Return [x, y] of the center of cell containing provided text 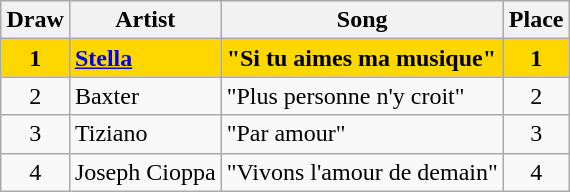
Song [362, 20]
"Par amour" [362, 134]
"Plus personne n'y croit" [362, 96]
Joseph Cioppa [145, 172]
"Si tu aimes ma musique" [362, 58]
"Vivons l'amour de demain" [362, 172]
Place [536, 20]
Artist [145, 20]
Tiziano [145, 134]
Stella [145, 58]
Baxter [145, 96]
Draw [35, 20]
